Output the (x, y) coordinate of the center of the cell containing the given text.  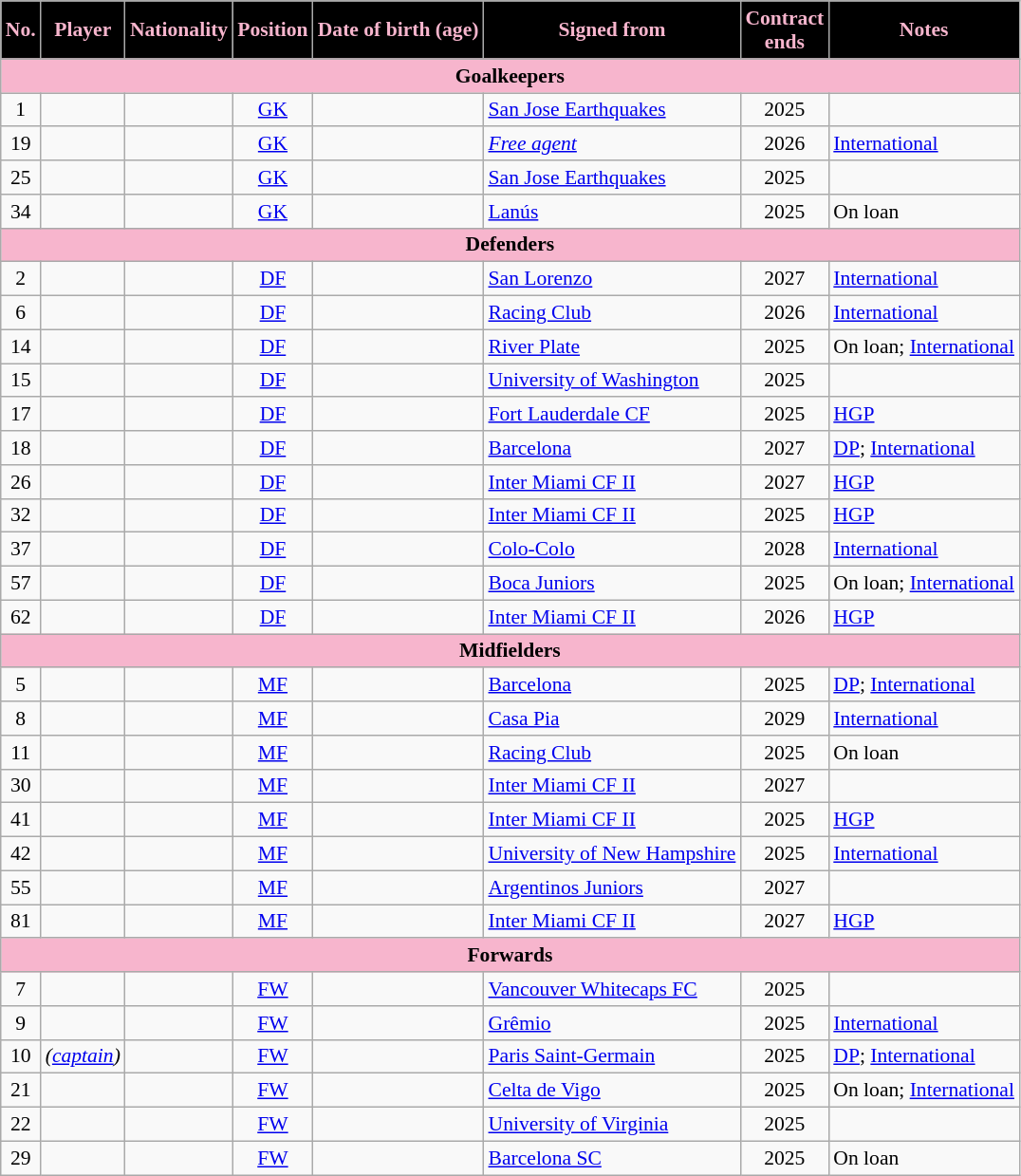
2 (21, 279)
2029 (784, 719)
1 (21, 110)
14 (21, 346)
18 (21, 448)
15 (21, 381)
19 (21, 144)
29 (21, 1158)
42 (21, 854)
Forwards (510, 956)
6 (21, 313)
Date of birth (age) (399, 30)
Free agent (611, 144)
8 (21, 719)
Paris Saint-Germain (611, 1056)
30 (21, 786)
55 (21, 887)
Casa Pia (611, 719)
Barcelona SC (611, 1158)
11 (21, 753)
Nationality (178, 30)
Signed from (611, 30)
9 (21, 1023)
Contractends (784, 30)
University of Washington (611, 381)
River Plate (611, 346)
21 (21, 1091)
25 (21, 177)
62 (21, 617)
Position (272, 30)
Notes (924, 30)
University of Virginia (611, 1125)
Colo-Colo (611, 550)
San Lorenzo (611, 279)
Defenders (510, 245)
Grêmio (611, 1023)
Boca Juniors (611, 584)
Player (84, 30)
37 (21, 550)
Argentinos Juniors (611, 887)
Midfielders (510, 651)
Vancouver Whitecaps FC (611, 989)
41 (21, 820)
26 (21, 482)
Goalkeepers (510, 76)
(captain) (84, 1056)
2028 (784, 550)
University of New Hampshire (611, 854)
Lanús (611, 212)
7 (21, 989)
Celta de Vigo (611, 1091)
81 (21, 922)
Fort Lauderdale CF (611, 415)
10 (21, 1056)
34 (21, 212)
No. (21, 30)
22 (21, 1125)
5 (21, 685)
17 (21, 415)
57 (21, 584)
32 (21, 515)
